Pinpoint the cell where the given text exists, returning its [X, Y] midpoint coordinate. 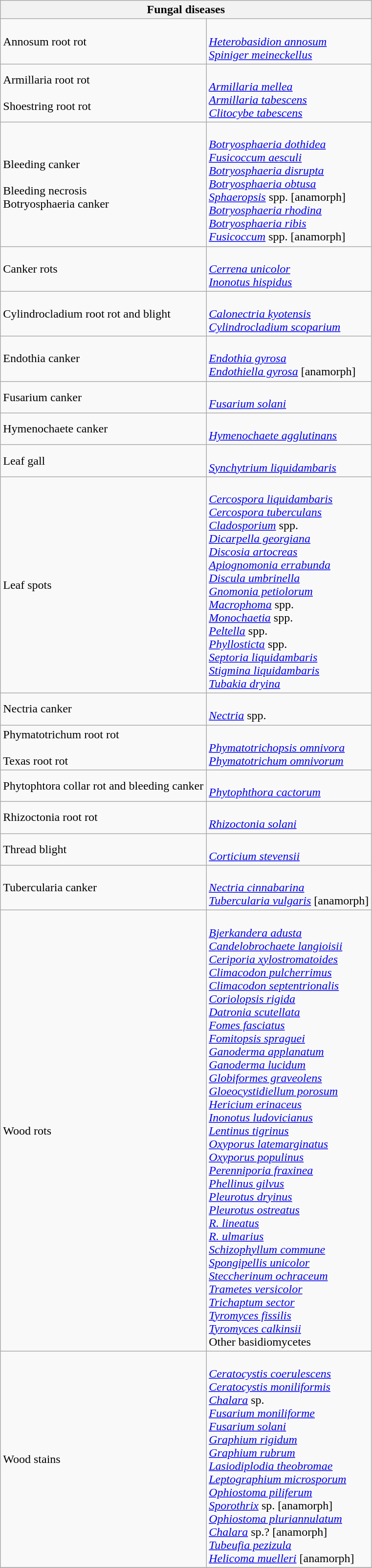
Endothia gyrosa Endothiella gyrosa [anamorph] [289, 359]
Thread blight [104, 849]
Hymenochaete agglutinans [289, 429]
Nectria cinnabarina Tubercularia vulgaris [anamorph] [289, 888]
Rhizoctonia root rot [104, 818]
Tubercularia canker [104, 888]
Leaf gall [104, 460]
Cylindrocladium root rot and blight [104, 314]
Canker rots [104, 269]
Wood rots [104, 1131]
Phymatotrichopsis omnivora Phymatotrichum omnivorum [289, 748]
Corticium stevensii [289, 849]
Nectria spp. [289, 709]
Fusarium canker [104, 397]
Synchytrium liquidambaris [289, 460]
Armillaria root rotShoestring root rot [104, 93]
Cerrena unicolor Inonotus hispidus [289, 269]
Fungal diseases [186, 10]
Rhizoctonia solani [289, 818]
Hymenochaete canker [104, 429]
Bleeding cankerBleeding necrosis Botryosphaeria canker [104, 184]
Calonectria kyotensis Cylindrocladium scoparium [289, 314]
Nectria canker [104, 709]
Phytophthora cactorum [289, 786]
Armillaria mellea Armillaria tabescens Clitocybe tabescens [289, 93]
Heterobasidion annosum Spiniger meineckellus [289, 42]
Phytophtora collar rot and bleeding canker [104, 786]
Annosum root rot [104, 42]
Wood stains [104, 1459]
Fusarium solani [289, 397]
Endothia canker [104, 359]
Phymatotrichum root rotTexas root rot [104, 748]
Leaf spots [104, 584]
